From the cell containing the given text, extract its center point as [X, Y] coordinate. 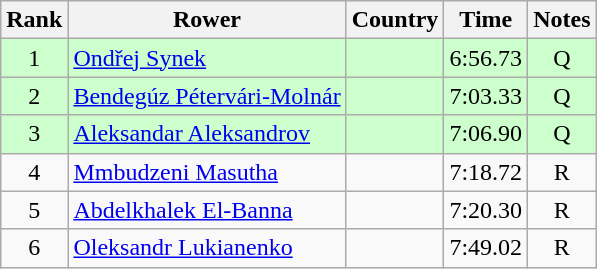
7:20.30 [486, 210]
Aleksandar Aleksandrov [207, 134]
3 [34, 134]
6 [34, 248]
Mmbudzeni Masutha [207, 172]
1 [34, 58]
Time [486, 20]
Country [395, 20]
2 [34, 96]
Ondřej Synek [207, 58]
Rower [207, 20]
Abdelkhalek El-Banna [207, 210]
Rank [34, 20]
7:03.33 [486, 96]
6:56.73 [486, 58]
5 [34, 210]
7:06.90 [486, 134]
4 [34, 172]
Bendegúz Pétervári-Molnár [207, 96]
7:18.72 [486, 172]
7:49.02 [486, 248]
Notes [562, 20]
Oleksandr Lukianenko [207, 248]
